Search for the cell housing the specified text and yield its [X, Y] center coordinate. 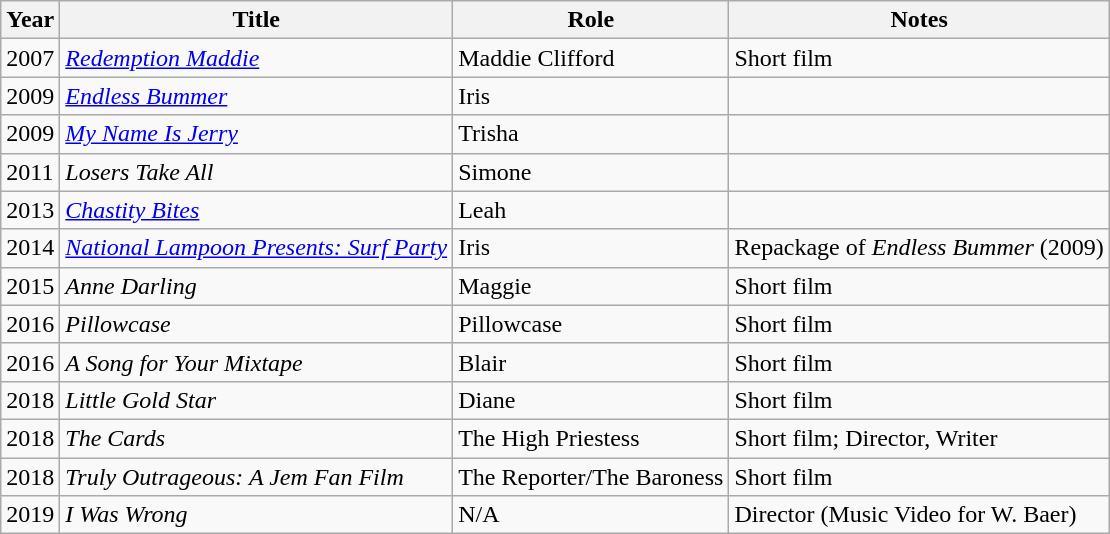
The Reporter/The Baroness [591, 477]
Title [256, 20]
2019 [30, 515]
2014 [30, 248]
2007 [30, 58]
Maddie Clifford [591, 58]
Losers Take All [256, 172]
Chastity Bites [256, 210]
Anne Darling [256, 286]
Redemption Maddie [256, 58]
Short film; Director, Writer [919, 438]
Simone [591, 172]
Trisha [591, 134]
Repackage of Endless Bummer (2009) [919, 248]
Diane [591, 400]
I Was Wrong [256, 515]
My Name Is Jerry [256, 134]
Little Gold Star [256, 400]
Truly Outrageous: A Jem Fan Film [256, 477]
A Song for Your Mixtape [256, 362]
The High Priestess [591, 438]
Endless Bummer [256, 96]
Role [591, 20]
2013 [30, 210]
Notes [919, 20]
2015 [30, 286]
The Cards [256, 438]
Blair [591, 362]
National Lampoon Presents: Surf Party [256, 248]
N/A [591, 515]
Year [30, 20]
Maggie [591, 286]
2011 [30, 172]
Leah [591, 210]
Director (Music Video for W. Baer) [919, 515]
